Identify which cell holds the provided text, then report its [x, y] central coordinate. 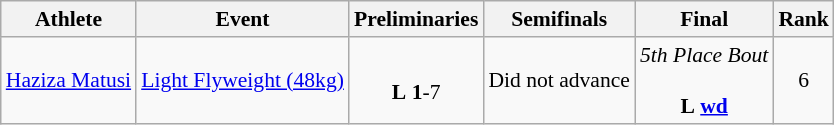
Athlete [68, 19]
L 1-7 [416, 80]
6 [804, 80]
Haziza Matusi [68, 80]
5th Place Bout L wd [704, 80]
Rank [804, 19]
Semifinals [559, 19]
Final [704, 19]
Did not advance [559, 80]
Event [242, 19]
Preliminaries [416, 19]
Light Flyweight (48kg) [242, 80]
